Pinpoint the cell where the given text exists, returning its [X, Y] midpoint coordinate. 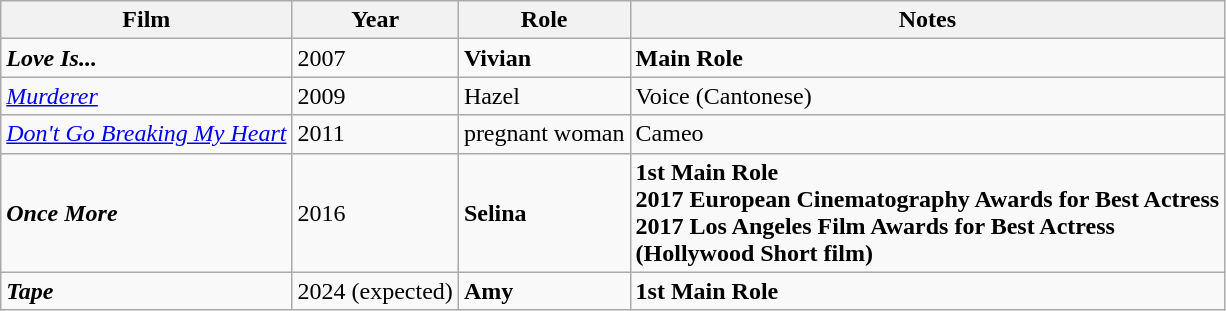
Role [544, 20]
Don't Go Breaking My Heart [146, 134]
2011 [375, 134]
Amy [544, 291]
Film [146, 20]
Love Is... [146, 58]
Notes [928, 20]
1st Main Role [928, 291]
2016 [375, 212]
2009 [375, 96]
pregnant woman [544, 134]
2024 (expected) [375, 291]
Vivian [544, 58]
Tape [146, 291]
Voice (Cantonese) [928, 96]
Hazel [544, 96]
Once More [146, 212]
1st Main Role 2017 European Cinematography Awards for Best Actress 2017 Los Angeles Film Awards for Best Actress (Hollywood Short film) [928, 212]
2007 [375, 58]
Main Role [928, 58]
Murderer [146, 96]
Selina [544, 212]
Cameo [928, 134]
Year [375, 20]
